Return the (x, y) coordinate for the center point of the cell that contains the specified text.  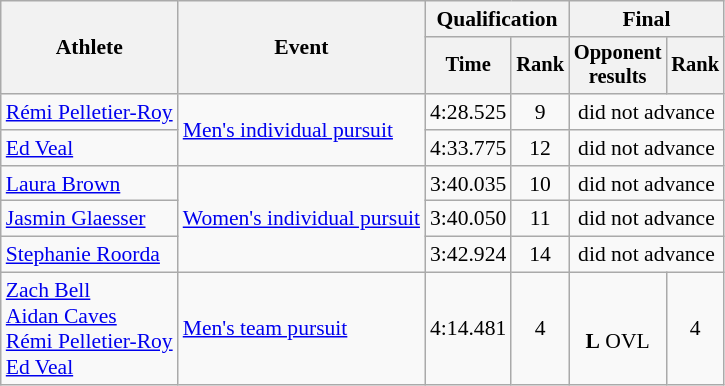
Stephanie Roorda (90, 255)
4:28.525 (468, 112)
4:33.775 (468, 148)
14 (540, 255)
11 (540, 219)
Opponentresults (618, 66)
3:42.924 (468, 255)
Qualification (497, 19)
Men's individual pursuit (302, 130)
Final (646, 19)
Zach BellAidan CavesRémi Pelletier-RoyEd Veal (90, 329)
3:40.050 (468, 219)
Women's individual pursuit (302, 220)
12 (540, 148)
3:40.035 (468, 184)
Laura Brown (90, 184)
Jasmin Glaesser (90, 219)
10 (540, 184)
9 (540, 112)
4:14.481 (468, 329)
Men's team pursuit (302, 329)
Rémi Pelletier-Roy (90, 112)
Athlete (90, 48)
Time (468, 66)
L OVL (618, 329)
Event (302, 48)
Ed Veal (90, 148)
